Determine the [x, y] coordinate at the center of the cell enclosing the given text.  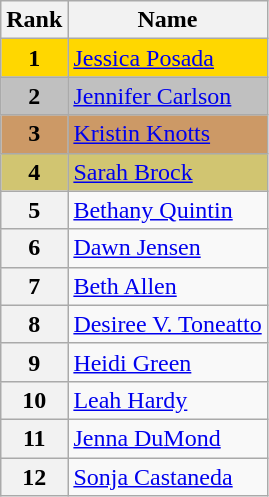
Sonja Castaneda [168, 477]
Sarah Brock [168, 172]
Dawn Jensen [168, 248]
9 [34, 362]
8 [34, 324]
Kristin Knotts [168, 134]
Rank [34, 20]
Heidi Green [168, 362]
Jessica Posada [168, 58]
Jennifer Carlson [168, 96]
2 [34, 96]
10 [34, 400]
Desiree V. Toneatto [168, 324]
11 [34, 438]
7 [34, 286]
Name [168, 20]
12 [34, 477]
5 [34, 210]
6 [34, 248]
Beth Allen [168, 286]
1 [34, 58]
Jenna DuMond [168, 438]
3 [34, 134]
Leah Hardy [168, 400]
4 [34, 172]
Bethany Quintin [168, 210]
